Capture the cell that displays the provided text and extract its [x, y] central coordinate. 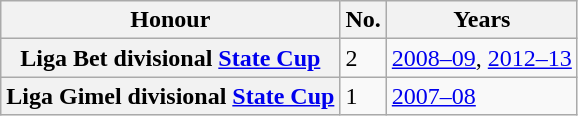
2 [363, 58]
2007–08 [482, 96]
Honour [170, 20]
Liga Bet divisional State Cup [170, 58]
2008–09, 2012–13 [482, 58]
Years [482, 20]
No. [363, 20]
1 [363, 96]
Liga Gimel divisional State Cup [170, 96]
